From the cell containing the given text, extract its center point as [x, y] coordinate. 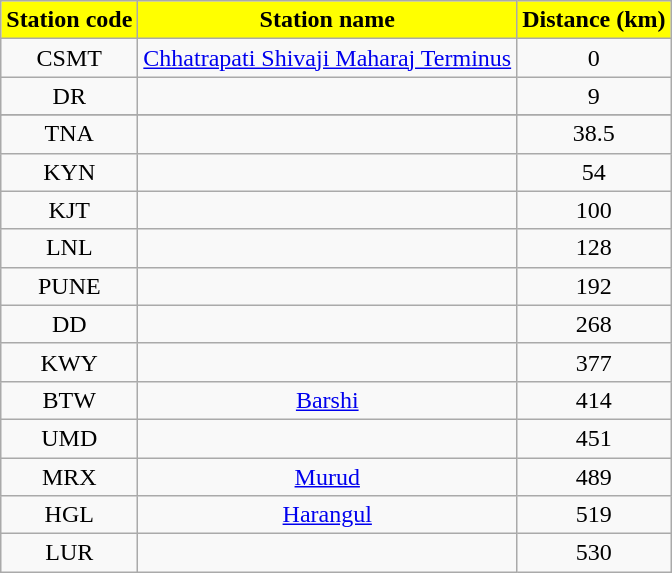
38.5 [594, 134]
54 [594, 172]
MRX [70, 477]
PUNE [70, 286]
100 [594, 210]
Distance (km) [594, 20]
377 [594, 362]
HGL [70, 515]
TNA [70, 134]
Chhatrapati Shivaji Maharaj Terminus [328, 58]
489 [594, 477]
KJT [70, 210]
0 [594, 58]
CSMT [70, 58]
DD [70, 324]
519 [594, 515]
268 [594, 324]
Harangul [328, 515]
128 [594, 248]
414 [594, 400]
Station name [328, 20]
9 [594, 96]
530 [594, 553]
192 [594, 286]
KYN [70, 172]
BTW [70, 400]
UMD [70, 438]
LUR [70, 553]
Station code [70, 20]
DR [70, 96]
KWY [70, 362]
Barshi [328, 400]
LNL [70, 248]
Murud [328, 477]
451 [594, 438]
